Detect which cell encompasses the target text, then output its (x, y) center coordinate. 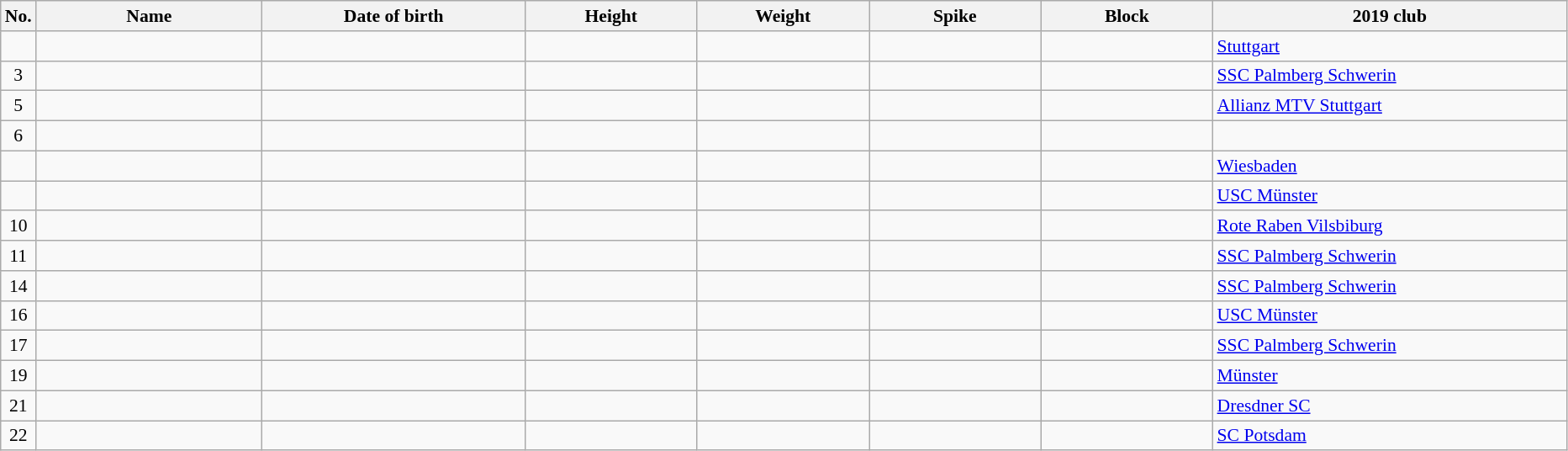
5 (18, 106)
2019 club (1391, 16)
Wiesbaden (1391, 166)
Allianz MTV Stuttgart (1391, 106)
16 (18, 316)
Height (610, 16)
21 (18, 406)
6 (18, 136)
14 (18, 286)
No. (18, 16)
10 (18, 226)
3 (18, 76)
Dresdner SC (1391, 406)
Spike (955, 16)
19 (18, 376)
Date of birth (393, 16)
11 (18, 256)
Münster (1391, 376)
Rote Raben Vilsbiburg (1391, 226)
22 (18, 436)
Stuttgart (1391, 46)
Block (1127, 16)
17 (18, 346)
SC Potsdam (1391, 436)
Weight (784, 16)
Name (150, 16)
